For the text-containing cell, return its midpoint in [X, Y] coordinate format. 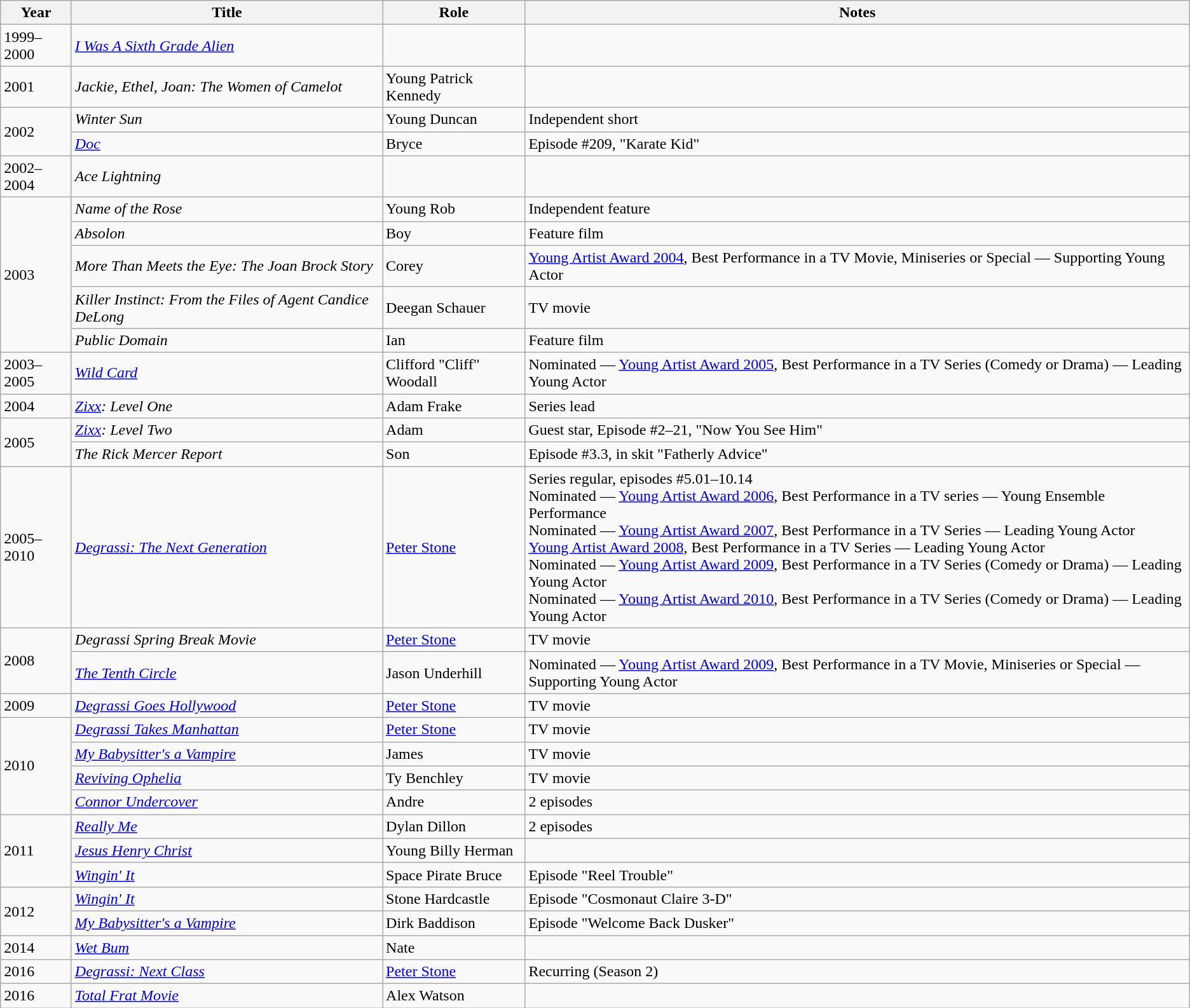
Notes [857, 13]
2002–2004 [36, 177]
2014 [36, 948]
Wild Card [226, 372]
Jesus Henry Christ [226, 850]
2004 [36, 406]
Corey [454, 266]
Jackie, Ethel, Joan: The Women of Camelot [226, 86]
Nate [454, 948]
Guest star, Episode #2–21, "Now You See Him" [857, 430]
Deegan Schauer [454, 308]
Connor Undercover [226, 802]
Degrassi Goes Hollywood [226, 705]
2005–2010 [36, 547]
Dirk Baddison [454, 923]
2003 [36, 275]
2009 [36, 705]
Title [226, 13]
Year [36, 13]
Absolon [226, 233]
Recurring (Season 2) [857, 972]
Young Artist Award 2004, Best Performance in a TV Movie, Miniseries or Special — Supporting Young Actor [857, 266]
Degrassi Takes Manhattan [226, 730]
Role [454, 13]
Ian [454, 340]
Space Pirate Bruce [454, 875]
Son [454, 454]
More Than Meets the Eye: The Joan Brock Story [226, 266]
Young Duncan [454, 119]
Public Domain [226, 340]
Doc [226, 144]
I Was A Sixth Grade Alien [226, 46]
Wet Bum [226, 948]
The Tenth Circle [226, 672]
Reviving Ophelia [226, 778]
Bryce [454, 144]
Young Patrick Kennedy [454, 86]
Episode #3.3, in skit "Fatherly Advice" [857, 454]
Total Frat Movie [226, 996]
2012 [36, 911]
Degrassi: Next Class [226, 972]
Series lead [857, 406]
2010 [36, 766]
Degrassi: The Next Generation [226, 547]
Alex Watson [454, 996]
Ace Lightning [226, 177]
Adam Frake [454, 406]
Zixx: Level One [226, 406]
Stone Hardcastle [454, 899]
Andre [454, 802]
Episode #209, "Karate Kid" [857, 144]
Really Me [226, 826]
Independent short [857, 119]
Adam [454, 430]
Boy [454, 233]
Ty Benchley [454, 778]
2005 [36, 442]
Name of the Rose [226, 209]
Zixx: Level Two [226, 430]
1999–2000 [36, 46]
Winter Sun [226, 119]
Nominated — Young Artist Award 2005, Best Performance in a TV Series (Comedy or Drama) — Leading Young Actor [857, 372]
Nominated — Young Artist Award 2009, Best Performance in a TV Movie, Miniseries or Special — Supporting Young Actor [857, 672]
2003–2005 [36, 372]
2001 [36, 86]
Degrassi Spring Break Movie [226, 640]
2002 [36, 132]
Episode "Cosmonaut Claire 3-D" [857, 899]
2008 [36, 661]
Episode "Reel Trouble" [857, 875]
The Rick Mercer Report [226, 454]
Clifford "Cliff" Woodall [454, 372]
Killer Instinct: From the Files of Agent Candice DeLong [226, 308]
Jason Underhill [454, 672]
James [454, 754]
2011 [36, 850]
Independent feature [857, 209]
Young Billy Herman [454, 850]
Episode "Welcome Back Dusker" [857, 923]
Young Rob [454, 209]
Dylan Dillon [454, 826]
